Scan for the cell matching the given text and deliver its [x, y] coordinate at center. 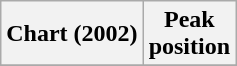
Chart (2002) [72, 34]
Peakposition [189, 34]
